Identify which cell holds the provided text, then report its (x, y) central coordinate. 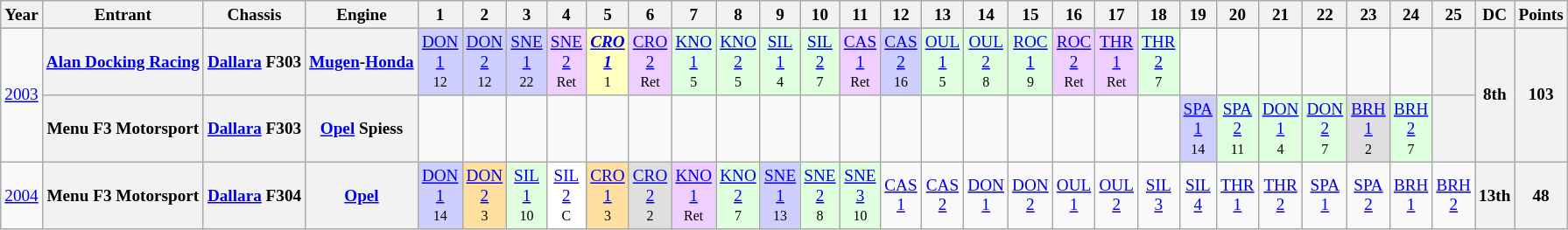
SNE28 (819, 196)
BRH2 (1453, 196)
Opel Spiess (362, 129)
DON112 (439, 61)
Opel (362, 196)
DON2 (1031, 196)
Mugen-Honda (362, 61)
Entrant (123, 15)
CAS1Ret (860, 61)
14 (986, 15)
OUL2 (1117, 196)
KNO15 (693, 61)
CRO13 (608, 196)
CAS216 (901, 61)
Alan Docking Racing (123, 61)
4 (566, 15)
2 (485, 15)
48 (1541, 196)
103 (1541, 94)
THR27 (1158, 61)
ROC19 (1031, 61)
THR1Ret (1117, 61)
KNO1Ret (693, 196)
OUL15 (942, 61)
17 (1117, 15)
SIL14 (779, 61)
24 (1411, 15)
SIL27 (819, 61)
2003 (22, 94)
18 (1158, 15)
16 (1073, 15)
SNE2Ret (566, 61)
DON212 (485, 61)
13 (942, 15)
CRO2Ret (650, 61)
DON114 (439, 196)
5 (608, 15)
Points (1541, 15)
SNE113 (779, 196)
Chassis (254, 15)
ROC2Ret (1073, 61)
SPA1 (1325, 196)
13th (1495, 196)
11 (860, 15)
BRH1 (1411, 196)
6 (650, 15)
20 (1238, 15)
SIL4 (1198, 196)
25 (1453, 15)
THR1 (1238, 196)
8 (739, 15)
23 (1369, 15)
KNO25 (739, 61)
BRH27 (1411, 129)
DON27 (1325, 129)
DON23 (485, 196)
9 (779, 15)
CRO22 (650, 196)
KNO27 (739, 196)
8th (1495, 94)
21 (1280, 15)
OUL28 (986, 61)
CAS1 (901, 196)
SNE310 (860, 196)
DON14 (1280, 129)
12 (901, 15)
Year (22, 15)
3 (527, 15)
2004 (22, 196)
CRO11 (608, 61)
SPA211 (1238, 129)
SPA114 (1198, 129)
SIL2C (566, 196)
19 (1198, 15)
Engine (362, 15)
1 (439, 15)
DC (1495, 15)
22 (1325, 15)
DON1 (986, 196)
CAS2 (942, 196)
10 (819, 15)
THR2 (1280, 196)
7 (693, 15)
15 (1031, 15)
BRH12 (1369, 129)
SIL3 (1158, 196)
SNE122 (527, 61)
SIL110 (527, 196)
Dallara F304 (254, 196)
SPA2 (1369, 196)
OUL1 (1073, 196)
